Capture the cell that displays the provided text and extract its [x, y] central coordinate. 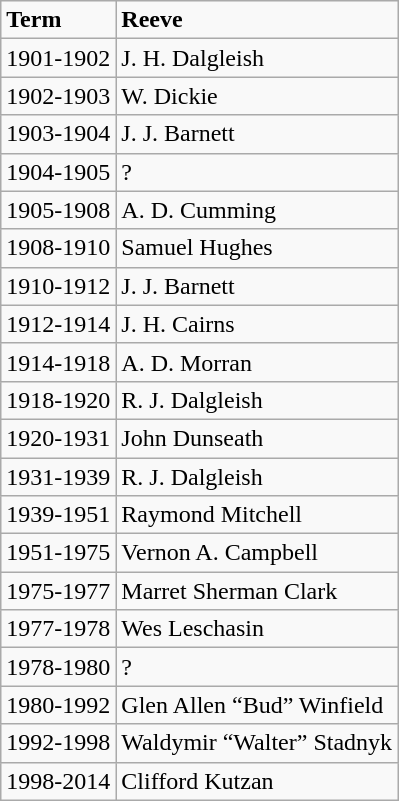
1980-1992 [58, 705]
1977-1978 [58, 629]
1910-1912 [58, 286]
Wes Leschasin [257, 629]
1912-1914 [58, 324]
W. Dickie [257, 96]
1908-1910 [58, 248]
Glen Allen “Bud” Winfield [257, 705]
1905-1908 [58, 210]
1904-1905 [58, 172]
1992-1998 [58, 743]
Reeve [257, 20]
1975-1977 [58, 591]
Raymond Mitchell [257, 515]
1920-1931 [58, 438]
1951-1975 [58, 553]
1978-1980 [58, 667]
1918-1920 [58, 400]
1901-1902 [58, 58]
1939-1951 [58, 515]
Samuel Hughes [257, 248]
Waldymir “Walter” Stadnyk [257, 743]
1902-1903 [58, 96]
J. H. Dalgleish [257, 58]
1931-1939 [58, 477]
Marret Sherman Clark [257, 591]
Term [58, 20]
J. H. Cairns [257, 324]
A. D. Cumming [257, 210]
Clifford Kutzan [257, 781]
Vernon A. Campbell [257, 553]
1903-1904 [58, 134]
1998-2014 [58, 781]
1914-1918 [58, 362]
John Dunseath [257, 438]
A. D. Morran [257, 362]
